Extract the (X, Y) coordinate from the center of the cell holding the provided text.  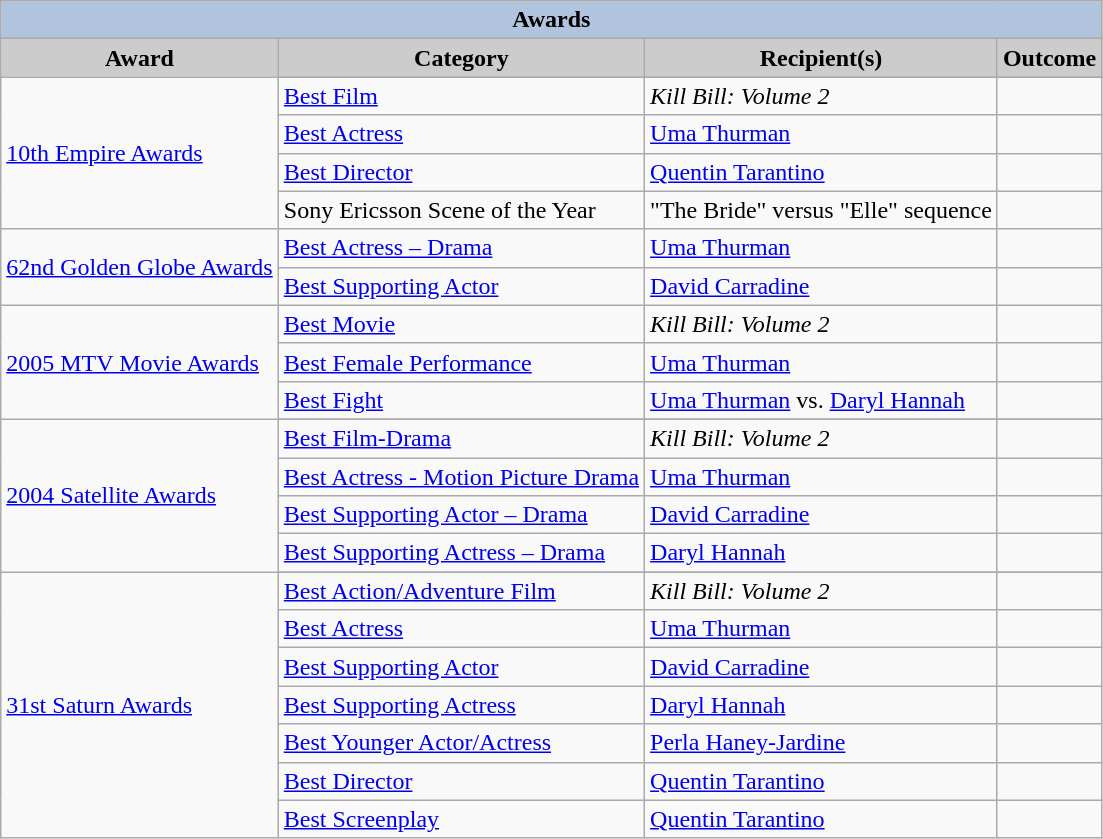
Best Actress – Drama (461, 248)
Best Movie (461, 324)
10th Empire Awards (140, 153)
Best Supporting Actor – Drama (461, 515)
Recipient(s) (822, 58)
Best Supporting Actress (461, 705)
Outcome (1049, 58)
Best Female Performance (461, 362)
Best Actress - Motion Picture Drama (461, 477)
Best Fight (461, 400)
Best Supporting Actress – Drama (461, 553)
Sony Ericsson Scene of the Year (461, 210)
Best Film (461, 96)
Category (461, 58)
Uma Thurman vs. Daryl Hannah (822, 400)
Award (140, 58)
Perla Haney-Jardine (822, 743)
Best Younger Actor/Actress (461, 743)
2005 MTV Movie Awards (140, 362)
Best Screenplay (461, 819)
Best Action/Adventure Film (461, 591)
"The Bride" versus "Elle" sequence (822, 210)
31st Saturn Awards (140, 705)
Awards (552, 20)
Best Film-Drama (461, 438)
62nd Golden Globe Awards (140, 267)
2004 Satellite Awards (140, 495)
